Find where the given text appears and provide that cell's center as (X, Y) coordinate. 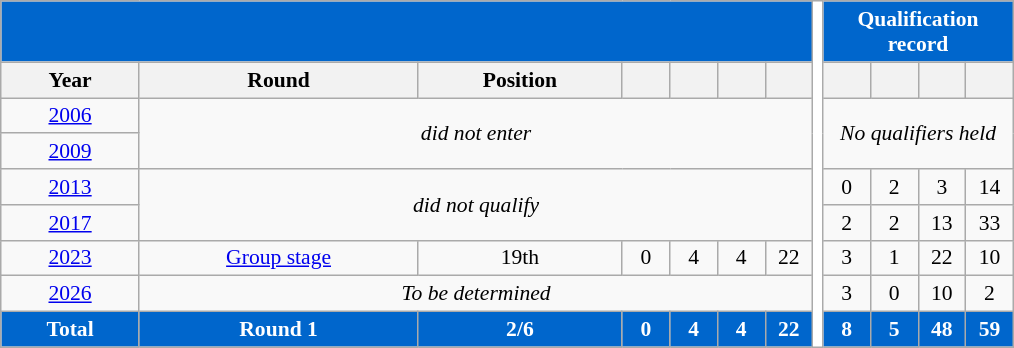
8 (847, 330)
19th (520, 258)
48 (942, 330)
Position (520, 80)
14 (990, 187)
5 (894, 330)
2009 (70, 152)
Round 1 (278, 330)
33 (990, 223)
Total (70, 330)
To be determined (476, 294)
1 (894, 258)
13 (942, 223)
2013 (70, 187)
Qualification record (918, 32)
2026 (70, 294)
did not enter (476, 134)
2006 (70, 116)
Group stage (278, 258)
59 (990, 330)
Round (278, 80)
2023 (70, 258)
No qualifiers held (918, 134)
did not qualify (476, 204)
2/6 (520, 330)
Year (70, 80)
2017 (70, 223)
